Identify which cell holds the provided text, then report its [X, Y] central coordinate. 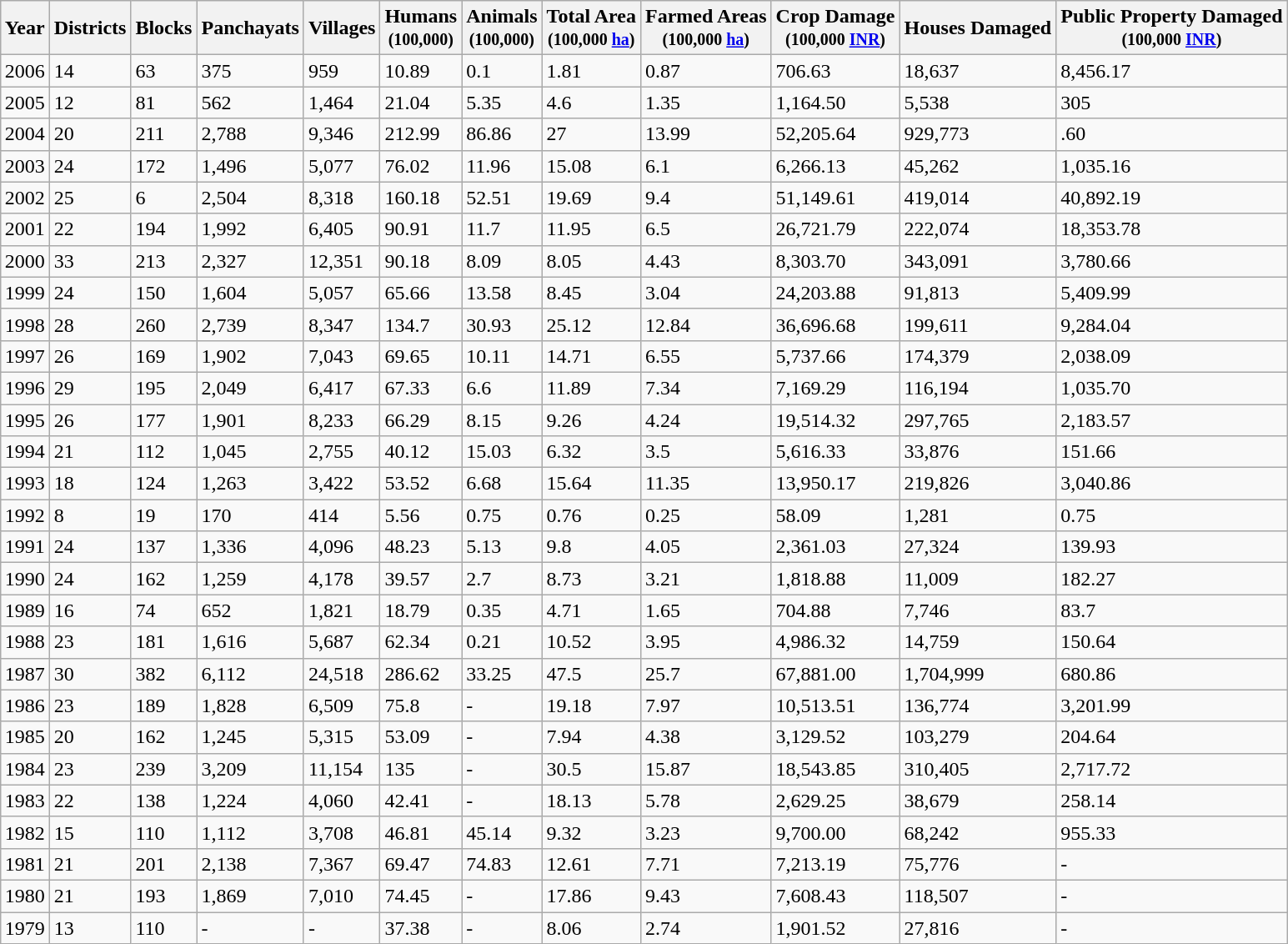
6.5 [705, 229]
13 [90, 928]
76.02 [421, 166]
58.09 [835, 515]
6,417 [342, 388]
1979 [25, 928]
5.35 [502, 103]
8.45 [591, 293]
103,279 [978, 737]
Villages [342, 28]
8 [90, 515]
5.13 [502, 547]
3.95 [705, 642]
219,826 [978, 484]
2.74 [705, 928]
204.64 [1172, 737]
0.25 [705, 515]
959 [342, 71]
74.83 [502, 864]
7,169.29 [835, 388]
3.21 [705, 579]
1,992 [250, 229]
7.34 [705, 388]
Farmed Areas(100,000 ha) [705, 28]
51,149.61 [835, 198]
1984 [25, 769]
18,353.78 [1172, 229]
25.12 [591, 324]
2,049 [250, 388]
11,009 [978, 579]
297,765 [978, 419]
1,604 [250, 293]
11.35 [705, 484]
118,507 [978, 896]
11.96 [502, 166]
40,892.19 [1172, 198]
38,679 [978, 801]
27,324 [978, 547]
4,096 [342, 547]
74 [163, 610]
9,700.00 [835, 832]
7.97 [705, 705]
8,347 [342, 324]
67.33 [421, 388]
52.51 [502, 198]
5,057 [342, 293]
1,821 [342, 610]
562 [250, 103]
45,262 [978, 166]
1986 [25, 705]
1,263 [250, 484]
2,361.03 [835, 547]
1991 [25, 547]
2003 [25, 166]
8,318 [342, 198]
12 [90, 103]
12.84 [705, 324]
30.5 [591, 769]
14,759 [978, 642]
6,266.13 [835, 166]
25.7 [705, 674]
Panchayats [250, 28]
13.58 [502, 293]
222,074 [978, 229]
75.8 [421, 705]
1995 [25, 419]
8.06 [591, 928]
3.23 [705, 832]
151.66 [1172, 452]
5.56 [421, 515]
1993 [25, 484]
1,035.16 [1172, 166]
8.05 [591, 261]
706.63 [835, 71]
3.5 [705, 452]
2006 [25, 71]
8,456.17 [1172, 71]
1.65 [705, 610]
Year [25, 28]
42.41 [421, 801]
0.35 [502, 610]
13.99 [705, 134]
18,637 [978, 71]
1999 [25, 293]
382 [163, 674]
6 [163, 198]
Humans(100,000) [421, 28]
19.69 [591, 198]
5,687 [342, 642]
5.78 [705, 801]
1,828 [250, 705]
2,755 [342, 452]
1.35 [705, 103]
6,509 [342, 705]
29 [90, 388]
68,242 [978, 832]
212.99 [421, 134]
62.34 [421, 642]
4.24 [705, 419]
65.66 [421, 293]
1.81 [591, 71]
90.91 [421, 229]
37.38 [421, 928]
5,077 [342, 166]
1988 [25, 642]
1997 [25, 356]
124 [163, 484]
2005 [25, 103]
39.57 [421, 579]
21.04 [421, 103]
12.61 [591, 864]
90.18 [421, 261]
4,986.32 [835, 642]
199,611 [978, 324]
286.62 [421, 674]
170 [250, 515]
15.03 [502, 452]
1,035.70 [1172, 388]
1,045 [250, 452]
15 [90, 832]
6,405 [342, 229]
1,112 [250, 832]
310,405 [978, 769]
6.68 [502, 484]
2004 [25, 134]
11.7 [502, 229]
25 [90, 198]
67,881.00 [835, 674]
0.76 [591, 515]
18 [90, 484]
2,788 [250, 134]
172 [163, 166]
Districts [90, 28]
9.32 [591, 832]
419,014 [978, 198]
18.79 [421, 610]
2002 [25, 198]
1998 [25, 324]
193 [163, 896]
3,422 [342, 484]
2,038.09 [1172, 356]
1987 [25, 674]
3,780.66 [1172, 261]
9.43 [705, 896]
414 [342, 515]
1,245 [250, 737]
.60 [1172, 134]
4.6 [591, 103]
30.93 [502, 324]
3,201.99 [1172, 705]
2000 [25, 261]
8,233 [342, 419]
7,010 [342, 896]
86.86 [502, 134]
81 [163, 103]
181 [163, 642]
2,504 [250, 198]
8,303.70 [835, 261]
5,538 [978, 103]
2.7 [502, 579]
Public Property Damaged(100,000 INR) [1172, 28]
27,816 [978, 928]
1,902 [250, 356]
0.1 [502, 71]
189 [163, 705]
652 [250, 610]
47.5 [591, 674]
1981 [25, 864]
213 [163, 261]
1994 [25, 452]
137 [163, 547]
1,164.50 [835, 103]
7,746 [978, 610]
0.87 [705, 71]
19.18 [591, 705]
9.26 [591, 419]
7,043 [342, 356]
Total Area(100,000 ha) [591, 28]
305 [1172, 103]
26,721.79 [835, 229]
16 [90, 610]
7,367 [342, 864]
7,213.19 [835, 864]
704.88 [835, 610]
17.86 [591, 896]
135 [421, 769]
4.43 [705, 261]
74.45 [421, 896]
9,284.04 [1172, 324]
182.27 [1172, 579]
1996 [25, 388]
1,901 [250, 419]
27 [591, 134]
7.71 [705, 864]
48.23 [421, 547]
112 [163, 452]
1,259 [250, 579]
680.86 [1172, 674]
75,776 [978, 864]
18,543.85 [835, 769]
2,327 [250, 261]
343,091 [978, 261]
11.95 [591, 229]
3,708 [342, 832]
14.71 [591, 356]
3,040.86 [1172, 484]
1,281 [978, 515]
Animals(100,000) [502, 28]
45.14 [502, 832]
138 [163, 801]
260 [163, 324]
169 [163, 356]
1982 [25, 832]
134.7 [421, 324]
4.38 [705, 737]
6,112 [250, 674]
19,514.32 [835, 419]
2,629.25 [835, 801]
3.04 [705, 293]
6.1 [705, 166]
15.64 [591, 484]
195 [163, 388]
33,876 [978, 452]
150.64 [1172, 642]
955.33 [1172, 832]
239 [163, 769]
Crop Damage(100,000 INR) [835, 28]
7.94 [591, 737]
8.15 [502, 419]
1985 [25, 737]
177 [163, 419]
1,464 [342, 103]
6.32 [591, 452]
30 [90, 674]
1989 [25, 610]
14 [90, 71]
1992 [25, 515]
201 [163, 864]
10.11 [502, 356]
0.21 [502, 642]
66.29 [421, 419]
7,608.43 [835, 896]
9,346 [342, 134]
Houses Damaged [978, 28]
46.81 [421, 832]
19 [163, 515]
1,496 [250, 166]
Blocks [163, 28]
211 [163, 134]
1990 [25, 579]
40.12 [421, 452]
2,739 [250, 324]
53.52 [421, 484]
6.6 [502, 388]
36,696.68 [835, 324]
83.7 [1172, 610]
24,203.88 [835, 293]
11.89 [591, 388]
5,315 [342, 737]
18.13 [591, 801]
4.71 [591, 610]
33.25 [502, 674]
4,178 [342, 579]
194 [163, 229]
9.4 [705, 198]
5,409.99 [1172, 293]
1,616 [250, 642]
1,224 [250, 801]
2,183.57 [1172, 419]
116,194 [978, 388]
174,379 [978, 356]
8.73 [591, 579]
4,060 [342, 801]
10.52 [591, 642]
69.47 [421, 864]
136,774 [978, 705]
10,513.51 [835, 705]
1,869 [250, 896]
1,818.88 [835, 579]
69.65 [421, 356]
12,351 [342, 261]
2001 [25, 229]
160.18 [421, 198]
1,901.52 [835, 928]
11,154 [342, 769]
3,129.52 [835, 737]
9.8 [591, 547]
5,737.66 [835, 356]
929,773 [978, 134]
63 [163, 71]
139.93 [1172, 547]
2,138 [250, 864]
258.14 [1172, 801]
13,950.17 [835, 484]
1,704,999 [978, 674]
6.55 [705, 356]
5,616.33 [835, 452]
15.08 [591, 166]
1,336 [250, 547]
53.09 [421, 737]
4.05 [705, 547]
24,518 [342, 674]
10.89 [421, 71]
28 [90, 324]
52,205.64 [835, 134]
33 [90, 261]
2,717.72 [1172, 769]
150 [163, 293]
15.87 [705, 769]
91,813 [978, 293]
375 [250, 71]
1980 [25, 896]
8.09 [502, 261]
3,209 [250, 769]
1983 [25, 801]
